Return [X, Y] of the center of cell containing provided text 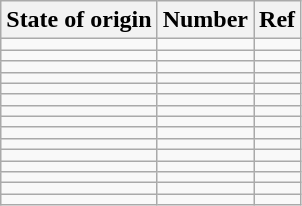
Number [205, 20]
Ref [278, 20]
State of origin [79, 20]
